Extract the [X, Y] coordinate from the center of the cell holding the provided text.  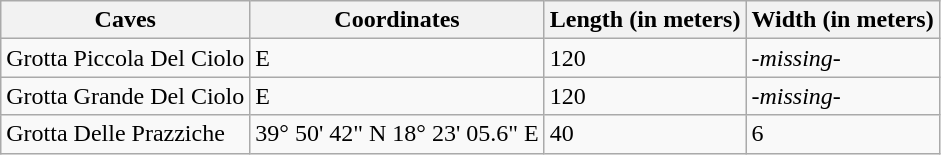
Caves [126, 20]
Grotta Piccola Del Ciolo [126, 58]
39° 50' 42" N 18° 23' 05.6" E [397, 134]
6 [842, 134]
Grotta Grande Del Ciolo [126, 96]
Length (in meters) [645, 20]
Grotta Delle Prazziche [126, 134]
40 [645, 134]
Width (in meters) [842, 20]
Coordinates [397, 20]
